Pinpoint the cell where the given text exists, returning its (X, Y) midpoint coordinate. 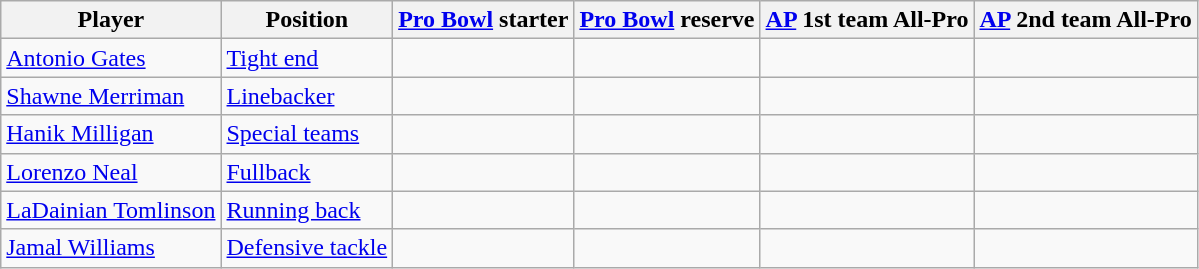
Linebacker (307, 96)
Running back (307, 210)
Defensive tackle (307, 248)
LaDainian Tomlinson (111, 210)
AP 2nd team All-Pro (1086, 20)
Fullback (307, 172)
Player (111, 20)
Antonio Gates (111, 58)
Jamal Williams (111, 248)
Pro Bowl reserve (667, 20)
Special teams (307, 134)
Position (307, 20)
Hanik Milligan (111, 134)
AP 1st team All-Pro (867, 20)
Tight end (307, 58)
Shawne Merriman (111, 96)
Lorenzo Neal (111, 172)
Pro Bowl starter (484, 20)
